Locate the cell with the specified text and output its (x, y) center coordinate. 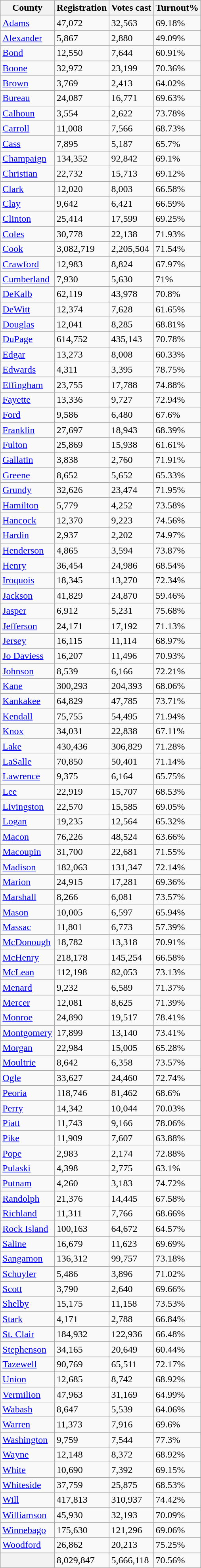
34,031 (82, 731)
Union (27, 1379)
12,041 (82, 324)
71.94% (177, 716)
72.74% (177, 1078)
12,020 (82, 189)
69.12% (177, 173)
204,393 (131, 686)
Alexander (27, 38)
61.65% (177, 309)
Marion (27, 882)
45,930 (82, 1515)
12,550 (82, 53)
Mercer (27, 1003)
73.78% (177, 113)
12,370 (82, 520)
300,293 (82, 686)
175,630 (82, 1530)
13,318 (131, 942)
73.71% (177, 701)
67.6% (177, 415)
7,392 (131, 1470)
68.66% (177, 1214)
25,875 (131, 1485)
Pulaski (27, 1168)
Sangamon (27, 1259)
Peoria (27, 1093)
49.09% (177, 38)
4,398 (82, 1168)
6,773 (131, 927)
17,192 (131, 626)
50,401 (131, 761)
182,063 (82, 867)
8,029,847 (82, 1560)
McHenry (27, 957)
22,732 (82, 173)
8,652 (82, 475)
Saline (27, 1244)
Registration (82, 8)
68.81% (177, 324)
6,164 (131, 776)
Coles (27, 234)
2,937 (82, 535)
64.99% (177, 1394)
22,681 (131, 852)
St. Clair (27, 1334)
37,759 (82, 1485)
12,148 (82, 1455)
Lawrence (27, 776)
3,395 (131, 369)
14,342 (82, 1108)
70.03% (177, 1108)
64.02% (177, 83)
16,207 (82, 656)
15,585 (131, 807)
5,187 (131, 143)
8,539 (82, 671)
Logan (27, 822)
23,474 (131, 490)
70.36% (177, 68)
McDonough (27, 942)
Clark (27, 189)
Knox (27, 731)
Lake (27, 746)
73.58% (177, 505)
LaSalle (27, 761)
32,563 (131, 23)
69.15% (177, 1470)
15,938 (131, 445)
Wabash (27, 1410)
3,790 (82, 1289)
69.63% (177, 98)
4,865 (82, 550)
71.02% (177, 1274)
67.97% (177, 264)
Cumberland (27, 279)
73.18% (177, 1259)
67.11% (177, 731)
41,829 (82, 596)
9,223 (131, 520)
72.88% (177, 1153)
8,372 (131, 1455)
22,570 (82, 807)
Shelby (27, 1304)
71.55% (177, 852)
Greene (27, 475)
24,915 (82, 882)
Woodford (27, 1545)
72.17% (177, 1364)
64,672 (131, 1229)
6,912 (82, 611)
71.14% (177, 761)
64,829 (82, 701)
63.1% (177, 1168)
19,235 (82, 822)
5,630 (131, 279)
23,755 (82, 384)
76,226 (82, 837)
66.84% (177, 1319)
8,824 (131, 264)
Edwards (27, 369)
5,666,118 (131, 1560)
Wayne (27, 1455)
122,936 (131, 1334)
7,544 (131, 1440)
2,205,504 (131, 249)
Stephenson (27, 1349)
County (27, 8)
12,983 (82, 264)
75,755 (82, 716)
Hardin (27, 535)
4,311 (82, 369)
68.54% (177, 565)
8,642 (82, 1063)
47,785 (131, 701)
Jackson (27, 596)
17,599 (131, 219)
218,178 (82, 957)
6,081 (131, 897)
5,779 (82, 505)
67.58% (177, 1199)
69.69% (177, 1244)
306,829 (131, 746)
74.88% (177, 384)
8,285 (131, 324)
63.66% (177, 837)
70.78% (177, 339)
121,296 (131, 1530)
Fulton (27, 445)
Kankakee (27, 701)
2,413 (131, 83)
57.39% (177, 927)
71.54% (177, 249)
Marshall (27, 897)
Gallatin (27, 460)
16,115 (82, 641)
90,769 (82, 1364)
64.06% (177, 1410)
68.73% (177, 128)
6,166 (131, 671)
Champaign (27, 158)
60.44% (177, 1349)
24,171 (82, 626)
69.66% (177, 1289)
17,788 (131, 384)
71.13% (177, 626)
7,644 (131, 53)
9,586 (82, 415)
59.46% (177, 596)
17,281 (131, 882)
Piatt (27, 1123)
32,972 (82, 68)
9,759 (82, 1440)
Moultrie (27, 1063)
68.06% (177, 686)
118,746 (82, 1093)
Christian (27, 173)
Johnson (27, 671)
68.6% (177, 1093)
134,352 (82, 158)
Iroquois (27, 580)
Macon (27, 837)
2,775 (131, 1168)
Franklin (27, 430)
12,081 (82, 1003)
2,788 (131, 1319)
22,838 (131, 731)
60.33% (177, 354)
11,909 (82, 1138)
430,436 (82, 746)
131,347 (131, 867)
6,421 (131, 204)
65.75% (177, 776)
72.34% (177, 580)
62,119 (82, 294)
18,782 (82, 942)
11,801 (82, 927)
11,743 (82, 1123)
2,760 (131, 460)
22,919 (82, 792)
Adams (27, 23)
13,336 (82, 400)
72.94% (177, 400)
74.72% (177, 1184)
61.61% (177, 445)
9,166 (131, 1123)
Bond (27, 53)
5,539 (131, 1410)
78.75% (177, 369)
19,517 (131, 1018)
2,622 (131, 113)
3,183 (131, 1184)
15,707 (131, 792)
Scott (27, 1289)
71.93% (177, 234)
33,627 (82, 1078)
9,375 (82, 776)
Schuyler (27, 1274)
8,742 (131, 1379)
Warren (27, 1425)
Effingham (27, 384)
Jefferson (27, 626)
69.1% (177, 158)
Jo Daviess (27, 656)
14,445 (131, 1199)
24,460 (131, 1078)
65.33% (177, 475)
22,138 (131, 234)
43,978 (131, 294)
34,165 (82, 1349)
11,373 (82, 1425)
3,769 (82, 83)
Jersey (27, 641)
Jasper (27, 611)
5,231 (131, 611)
Ogle (27, 1078)
63.88% (177, 1138)
36,454 (82, 565)
614,752 (82, 339)
65.32% (177, 822)
7,766 (131, 1214)
Macoupin (27, 852)
9,232 (82, 988)
Boone (27, 68)
54,495 (131, 716)
23,199 (131, 68)
24,986 (131, 565)
48,524 (131, 837)
73.87% (177, 550)
7,566 (131, 128)
70.09% (177, 1515)
75.25% (177, 1545)
24,890 (82, 1018)
71.91% (177, 460)
417,813 (82, 1500)
71% (177, 279)
21,376 (82, 1199)
Tazewell (27, 1364)
11,311 (82, 1214)
18,345 (82, 580)
Lee (27, 792)
Kendall (27, 716)
Douglas (27, 324)
6,358 (131, 1063)
31,169 (131, 1394)
Votes cast (131, 8)
Whiteside (27, 1485)
70.93% (177, 656)
3,082,719 (82, 249)
7,916 (131, 1425)
13,140 (131, 1033)
Richland (27, 1214)
30,778 (82, 234)
DeKalb (27, 294)
65.94% (177, 912)
8,008 (131, 354)
7,607 (131, 1138)
99,757 (131, 1259)
Cass (27, 143)
15,175 (82, 1304)
25,414 (82, 219)
Clay (27, 204)
11,623 (131, 1244)
77.3% (177, 1440)
Brown (27, 83)
Turnout% (177, 8)
2,640 (131, 1289)
Clinton (27, 219)
27,697 (82, 430)
Calhoun (27, 113)
Hamilton (27, 505)
Monroe (27, 1018)
73.41% (177, 1033)
Morgan (27, 1048)
32,193 (131, 1515)
Cook (27, 249)
66.59% (177, 204)
11,158 (131, 1304)
78.06% (177, 1123)
82,053 (131, 972)
Winnebago (27, 1530)
Will (27, 1500)
69.36% (177, 882)
4,252 (131, 505)
68.39% (177, 430)
65,511 (131, 1364)
8,003 (131, 189)
74.56% (177, 520)
72.21% (177, 671)
Henry (27, 565)
10,005 (82, 912)
5,652 (131, 475)
Montgomery (27, 1033)
18,943 (131, 430)
DeWitt (27, 309)
12,374 (82, 309)
70.56% (177, 1560)
310,937 (131, 1500)
10,044 (131, 1108)
92,842 (131, 158)
Henderson (27, 550)
Mason (27, 912)
70.91% (177, 942)
7,895 (82, 143)
12,685 (82, 1379)
25,869 (82, 445)
73.53% (177, 1304)
31,700 (82, 852)
68.97% (177, 641)
17,899 (82, 1033)
4,171 (82, 1319)
73.13% (177, 972)
Kane (27, 686)
Fayette (27, 400)
47,963 (82, 1394)
78.41% (177, 1018)
11,496 (131, 656)
145,254 (131, 957)
24,870 (131, 596)
16,771 (131, 98)
60.91% (177, 53)
Grundy (27, 490)
9,727 (131, 400)
24,087 (82, 98)
20,649 (131, 1349)
7,930 (82, 279)
15,713 (131, 173)
136,312 (82, 1259)
Menard (27, 988)
Edgar (27, 354)
184,932 (82, 1334)
69.06% (177, 1530)
75.68% (177, 611)
6,589 (131, 988)
3,554 (82, 113)
71.28% (177, 746)
65.28% (177, 1048)
69.6% (177, 1425)
65.7% (177, 143)
Madison (27, 867)
81,462 (131, 1093)
13,273 (82, 354)
3,838 (82, 460)
McLean (27, 972)
47,072 (82, 23)
Pike (27, 1138)
Vermilion (27, 1394)
Massac (27, 927)
71.39% (177, 1003)
Ford (27, 415)
100,163 (82, 1229)
15,005 (131, 1048)
8,266 (82, 897)
112,198 (82, 972)
Livingston (27, 807)
6,480 (131, 415)
20,213 (131, 1545)
26,862 (82, 1545)
70.8% (177, 294)
Stark (27, 1319)
8,625 (131, 1003)
Randolph (27, 1199)
69.18% (177, 23)
13,270 (131, 580)
Washington (27, 1440)
435,143 (131, 339)
Williamson (27, 1515)
11,008 (82, 128)
32,626 (82, 490)
11,114 (131, 641)
69.05% (177, 807)
DuPage (27, 339)
4,260 (82, 1184)
5,486 (82, 1274)
3,896 (131, 1274)
74.97% (177, 535)
8,647 (82, 1410)
69.25% (177, 219)
Carroll (27, 128)
10,690 (82, 1470)
White (27, 1470)
Crawford (27, 264)
Hancock (27, 520)
74.42% (177, 1500)
72.14% (177, 867)
2,880 (131, 38)
Bureau (27, 98)
64.57% (177, 1229)
3,594 (131, 550)
2,174 (131, 1153)
71.37% (177, 988)
Putnam (27, 1184)
Pope (27, 1153)
7,628 (131, 309)
2,202 (131, 535)
22,984 (82, 1048)
66.48% (177, 1334)
12,564 (131, 822)
6,597 (131, 912)
5,867 (82, 38)
Rock Island (27, 1229)
9,642 (82, 204)
Perry (27, 1108)
71.95% (177, 490)
16,679 (82, 1244)
70,850 (82, 761)
2,983 (82, 1153)
